Return (x, y) of the center of cell containing provided text 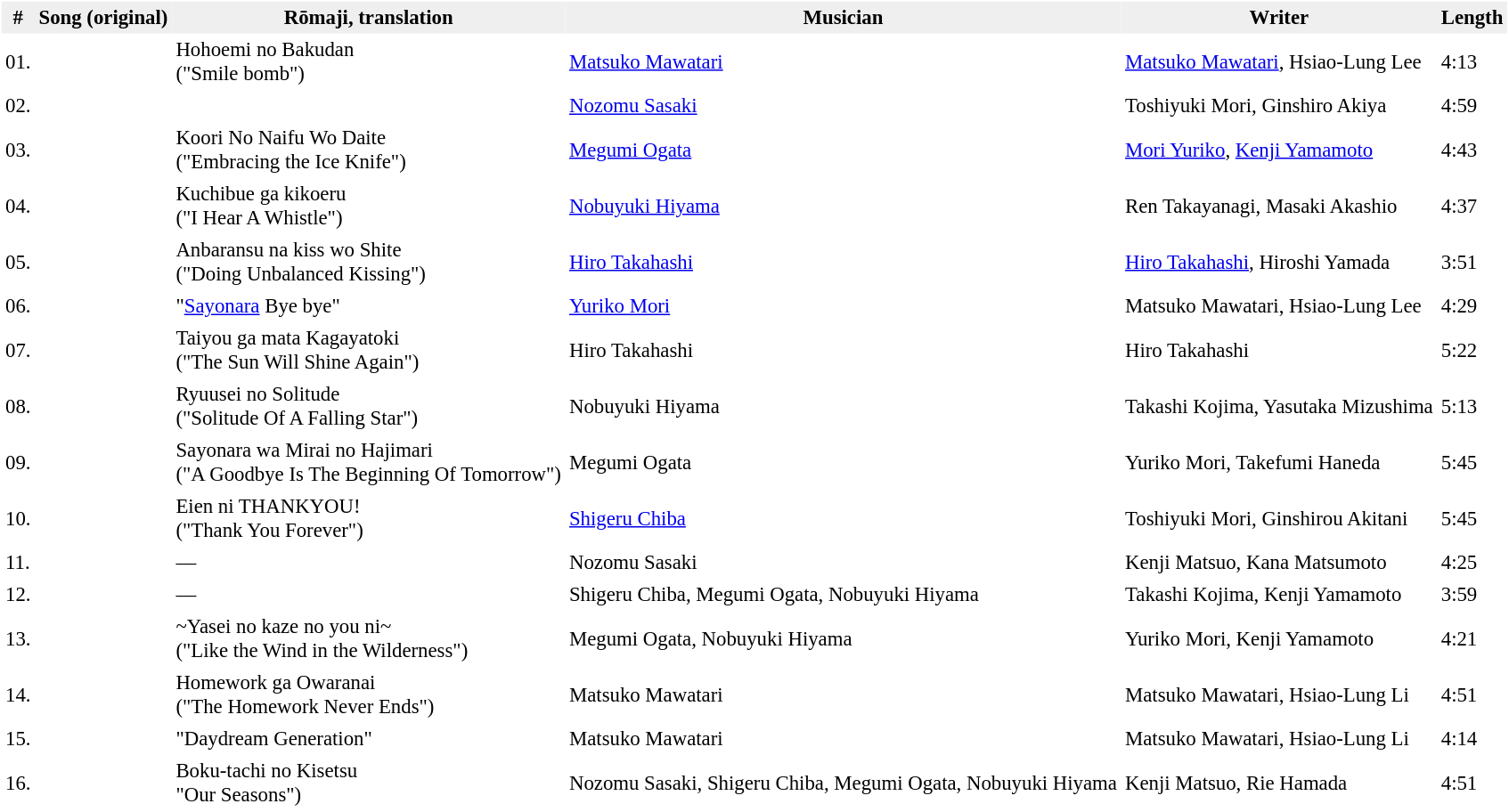
"Sayonara Bye bye" (369, 306)
Ryuusei no Solitude ("Solitude Of A Falling Star") (369, 406)
02. (18, 105)
15. (18, 739)
Takashi Kojima, Kenji Yamamoto (1279, 595)
Song (original) (103, 18)
3:51 (1472, 262)
04. (18, 207)
Homework ga Owaranai ("The Homework Never Ends") (369, 694)
4:25 (1472, 563)
09. (18, 463)
4:13 (1472, 62)
4:14 (1472, 739)
Sayonara wa Mirai no Hajimari ("A Goodbye Is The Beginning Of Tomorrow") (369, 463)
Ren Takayanagi, Masaki Akashio (1279, 207)
07. (18, 351)
Toshiyuki Mori, Ginshirou Akitani (1279, 518)
12. (18, 595)
Taiyou ga mata Kagayatoki("The Sun Will Shine Again") (369, 351)
11. (18, 563)
Kenji Matsuo, Rie Hamada (1279, 784)
Length (1472, 18)
Shigeru Chiba (843, 518)
05. (18, 262)
01. (18, 62)
Hohoemi no Bakudan ("Smile bomb") (369, 62)
Anbaransu na kiss wo Shite ("Doing Unbalanced Kissing") (369, 262)
Yuriko Mori (843, 306)
5:13 (1472, 406)
13. (18, 639)
4:43 (1472, 150)
Kenji Matsuo, Kana Matsumoto (1279, 563)
4:37 (1472, 207)
~Yasei no kaze no you ni~ ("Like the Wind in the Wilderness") (369, 639)
06. (18, 306)
Kuchibue ga kikoeru ("I Hear A Whistle") (369, 207)
Megumi Ogata, Nobuyuki Hiyama (843, 639)
10. (18, 518)
Toshiyuki Mori, Ginshiro Akiya (1279, 105)
16. (18, 784)
Mori Yuriko, Kenji Yamamoto (1279, 150)
Hiro Takahashi, Hiroshi Yamada (1279, 262)
3:59 (1472, 595)
5:22 (1472, 351)
08. (18, 406)
03. (18, 150)
14. (18, 694)
Rōmaji, translation (369, 18)
Boku-tachi no Kisetsu "Our Seasons") (369, 784)
Writer (1279, 18)
Koori No Naifu Wo Daite("Embracing the Ice Knife") (369, 150)
Musician (843, 18)
# (18, 18)
Eien ni THANKYOU! ("Thank You Forever") (369, 518)
Takashi Kojima, Yasutaka Mizushima (1279, 406)
Yuriko Mori, Kenji Yamamoto (1279, 639)
4:59 (1472, 105)
4:29 (1472, 306)
Nozomu Sasaki, Shigeru Chiba, Megumi Ogata, Nobuyuki Hiyama (843, 784)
Yuriko Mori, Takefumi Haneda (1279, 463)
4:21 (1472, 639)
Shigeru Chiba, Megumi Ogata, Nobuyuki Hiyama (843, 595)
"Daydream Generation" (369, 739)
